Return the (x, y) coordinate for the center point of the cell that contains the specified text.  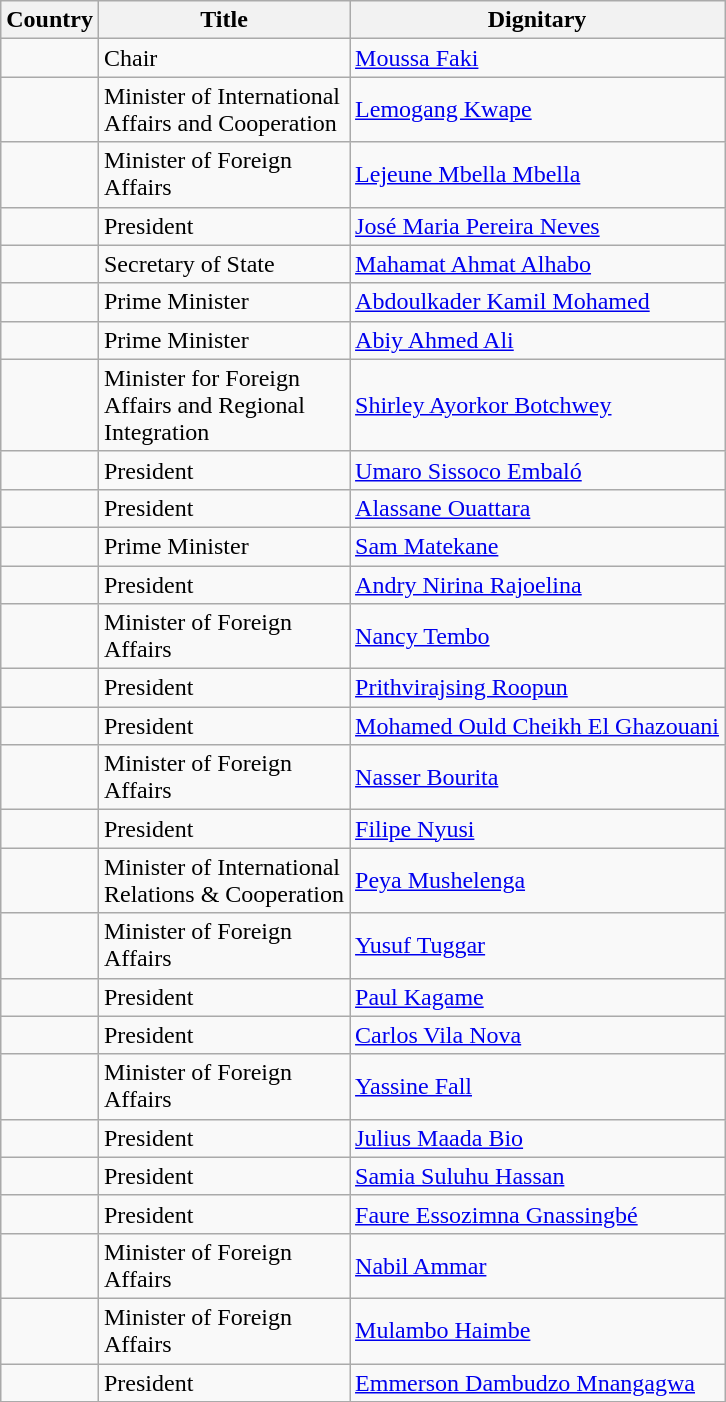
Moussa Faki (538, 58)
Title (224, 20)
Prithvirajsing Roopun (538, 688)
Abdoulkader Kamil Mohamed (538, 302)
Carlos Vila Nova (538, 1035)
Peya Mushelenga (538, 880)
Dignitary (538, 20)
Nasser Bourita (538, 778)
Nabil Ammar (538, 1266)
Yassine Fall (538, 1086)
Chair (224, 58)
Emmerson Dambudzo Mnangagwa (538, 1383)
Umaro Sissoco Embaló (538, 470)
Secretary of State (224, 264)
José Maria Pereira Neves (538, 226)
Faure Essozimna Gnassingbé (538, 1214)
Julius Maada Bio (538, 1138)
Alassane Ouattara (538, 508)
Minister of International Affairs and Cooperation (224, 110)
Sam Matekane (538, 546)
Lemogang Kwape (538, 110)
Country (50, 20)
Yusuf Tuggar (538, 946)
Lejeune Mbella Mbella (538, 174)
Andry Nirina Rajoelina (538, 585)
Mahamat Ahmat Alhabo (538, 264)
Filipe Nyusi (538, 829)
Shirley Ayorkor Botchwey (538, 405)
Nancy Tembo (538, 636)
Mulambo Haimbe (538, 1330)
Paul Kagame (538, 997)
Samia Suluhu Hassan (538, 1176)
Minister for Foreign Affairs and Regional Integration (224, 405)
Mohamed Ould Cheikh El Ghazouani (538, 726)
Abiy Ahmed Ali (538, 340)
Minister of International Relations & Cooperation (224, 880)
